Determine the (X, Y) coordinate at the center of the cell enclosing the given text.  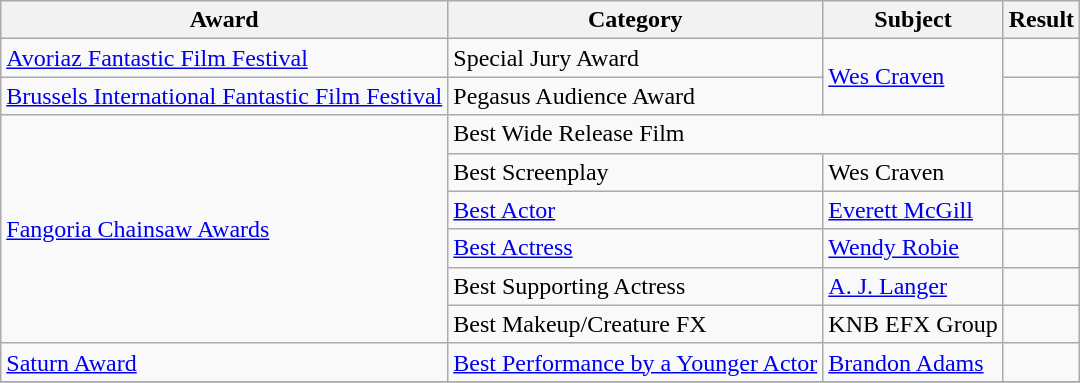
Avoriaz Fantastic Film Festival (224, 58)
Fangoria Chainsaw Awards (224, 229)
Wendy Robie (913, 248)
Best Makeup/Creature FX (636, 324)
Special Jury Award (636, 58)
Best Performance by a Younger Actor (636, 362)
Everett McGill (913, 210)
Brandon Adams (913, 362)
Best Supporting Actress (636, 286)
Category (636, 20)
Best Actress (636, 248)
Pegasus Audience Award (636, 96)
Best Screenplay (636, 172)
KNB EFX Group (913, 324)
Best Actor (636, 210)
Best Wide Release Film (726, 134)
Brussels International Fantastic Film Festival (224, 96)
Result (1041, 20)
Award (224, 20)
Subject (913, 20)
A. J. Langer (913, 286)
Saturn Award (224, 362)
